From the cell containing the given text, extract its center point as [x, y] coordinate. 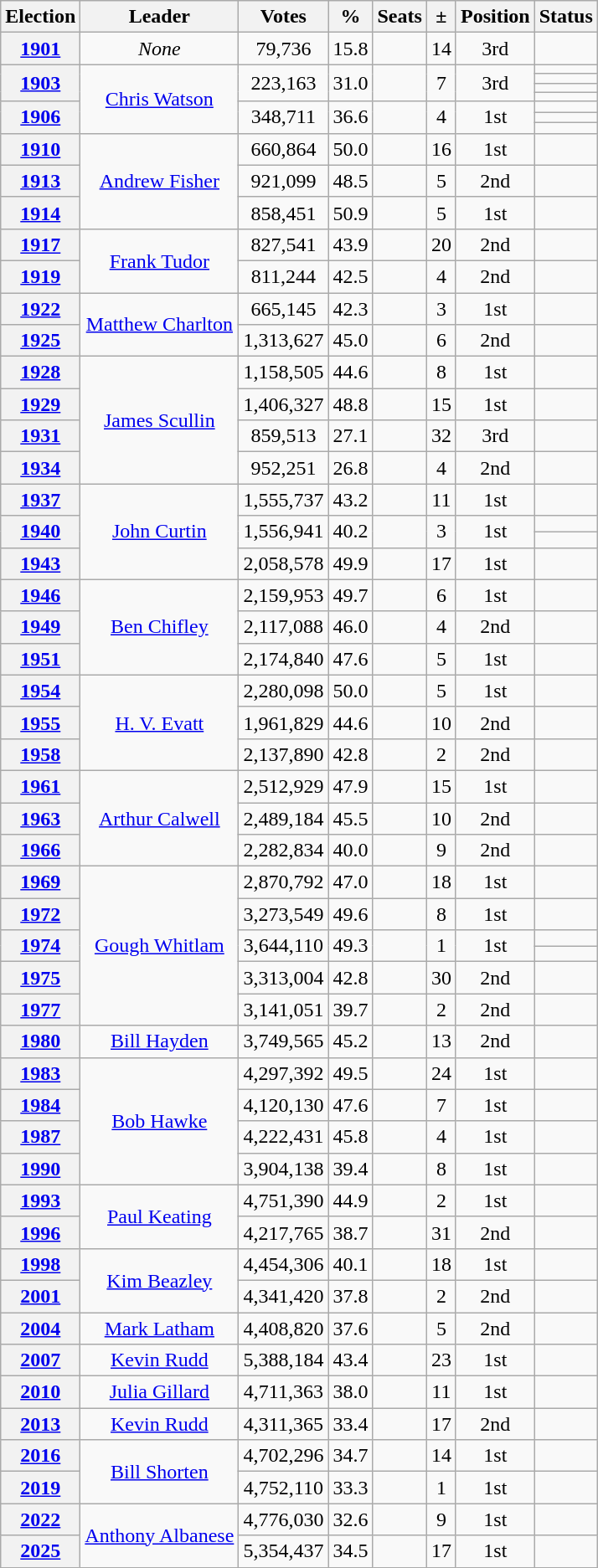
2,280,098 [283, 691]
1943 [40, 563]
1929 [40, 404]
1910 [40, 149]
1987 [40, 1137]
Bill Shorten [159, 1472]
± [441, 17]
1903 [40, 83]
2001 [40, 1296]
47.0 [350, 882]
James Scullin [159, 420]
859,513 [283, 436]
2004 [40, 1329]
1,406,327 [283, 404]
45.8 [350, 1137]
4,702,296 [283, 1456]
4,776,030 [283, 1519]
Chris Watson [159, 99]
1,961,829 [283, 722]
1993 [40, 1200]
Status [566, 17]
Bill Hayden [159, 1041]
23 [441, 1360]
Election [40, 17]
3,904,138 [283, 1169]
2010 [40, 1392]
Kim Beazley [159, 1280]
49.9 [350, 563]
1958 [40, 754]
1901 [40, 49]
1977 [40, 1010]
1914 [40, 213]
3,141,051 [283, 1010]
1928 [40, 373]
2,117,088 [283, 627]
4,341,420 [283, 1296]
40.1 [350, 1264]
1963 [40, 818]
1922 [40, 309]
2,512,929 [283, 786]
1996 [40, 1232]
2,137,890 [283, 754]
4,752,110 [283, 1488]
Votes [283, 17]
1906 [40, 117]
1931 [40, 436]
1,313,627 [283, 341]
1913 [40, 181]
2,870,792 [283, 882]
665,145 [283, 309]
348,711 [283, 117]
45.2 [350, 1041]
3,644,110 [283, 946]
Paul Keating [159, 1216]
1951 [40, 659]
Julia Gillard [159, 1392]
33.4 [350, 1424]
660,864 [283, 149]
Gough Whitlam [159, 946]
Anthony Albanese [159, 1535]
48.5 [350, 181]
4,711,363 [283, 1392]
44.9 [350, 1200]
49.3 [350, 946]
5,354,437 [283, 1551]
1975 [40, 978]
H. V. Evatt [159, 722]
2019 [40, 1488]
1940 [40, 532]
1917 [40, 244]
4,408,820 [283, 1329]
Position [495, 17]
43.2 [350, 500]
49.6 [350, 914]
2,282,834 [283, 851]
5,388,184 [283, 1360]
Seats [400, 17]
27.1 [350, 436]
20 [441, 244]
Frank Tudor [159, 260]
2022 [40, 1519]
% [350, 17]
4,120,130 [283, 1105]
30 [441, 978]
40.2 [350, 532]
1983 [40, 1073]
37.8 [350, 1296]
1955 [40, 722]
33.3 [350, 1488]
1946 [40, 595]
1,158,505 [283, 373]
39.4 [350, 1169]
15.8 [350, 49]
4,751,390 [283, 1200]
2,159,953 [283, 595]
1919 [40, 276]
43.4 [350, 1360]
24 [441, 1073]
26.8 [350, 468]
4,311,365 [283, 1424]
16 [441, 149]
31 [441, 1232]
1961 [40, 786]
1,555,737 [283, 500]
John Curtin [159, 532]
1972 [40, 914]
1934 [40, 468]
3,273,549 [283, 914]
3,749,565 [283, 1041]
Matthew Charlton [159, 325]
49.7 [350, 595]
1954 [40, 691]
39.7 [350, 1010]
46.0 [350, 627]
Mark Latham [159, 1329]
2,489,184 [283, 818]
None [159, 49]
921,099 [283, 181]
Bob Hawke [159, 1121]
43.9 [350, 244]
47.9 [350, 786]
1966 [40, 851]
13 [441, 1041]
2016 [40, 1456]
79,736 [283, 49]
42.3 [350, 309]
50.9 [350, 213]
32.6 [350, 1519]
38.0 [350, 1392]
4,217,765 [283, 1232]
223,163 [283, 83]
45.0 [350, 341]
1980 [40, 1041]
48.8 [350, 404]
1984 [40, 1105]
1949 [40, 627]
1,556,941 [283, 532]
858,451 [283, 213]
2013 [40, 1424]
3,313,004 [283, 978]
1998 [40, 1264]
2,058,578 [283, 563]
4,222,431 [283, 1137]
Leader [159, 17]
38.7 [350, 1232]
811,244 [283, 276]
2025 [40, 1551]
4,297,392 [283, 1073]
40.0 [350, 851]
Ben Chifley [159, 627]
1937 [40, 500]
827,541 [283, 244]
1974 [40, 946]
1990 [40, 1169]
32 [441, 436]
2,174,840 [283, 659]
Andrew Fisher [159, 181]
Arthur Calwell [159, 818]
2007 [40, 1360]
49.5 [350, 1073]
45.5 [350, 818]
31.0 [350, 83]
4,454,306 [283, 1264]
42.5 [350, 276]
1925 [40, 341]
36.6 [350, 117]
1969 [40, 882]
37.6 [350, 1329]
952,251 [283, 468]
34.7 [350, 1456]
34.5 [350, 1551]
